Return [X, Y] of the center of cell containing provided text 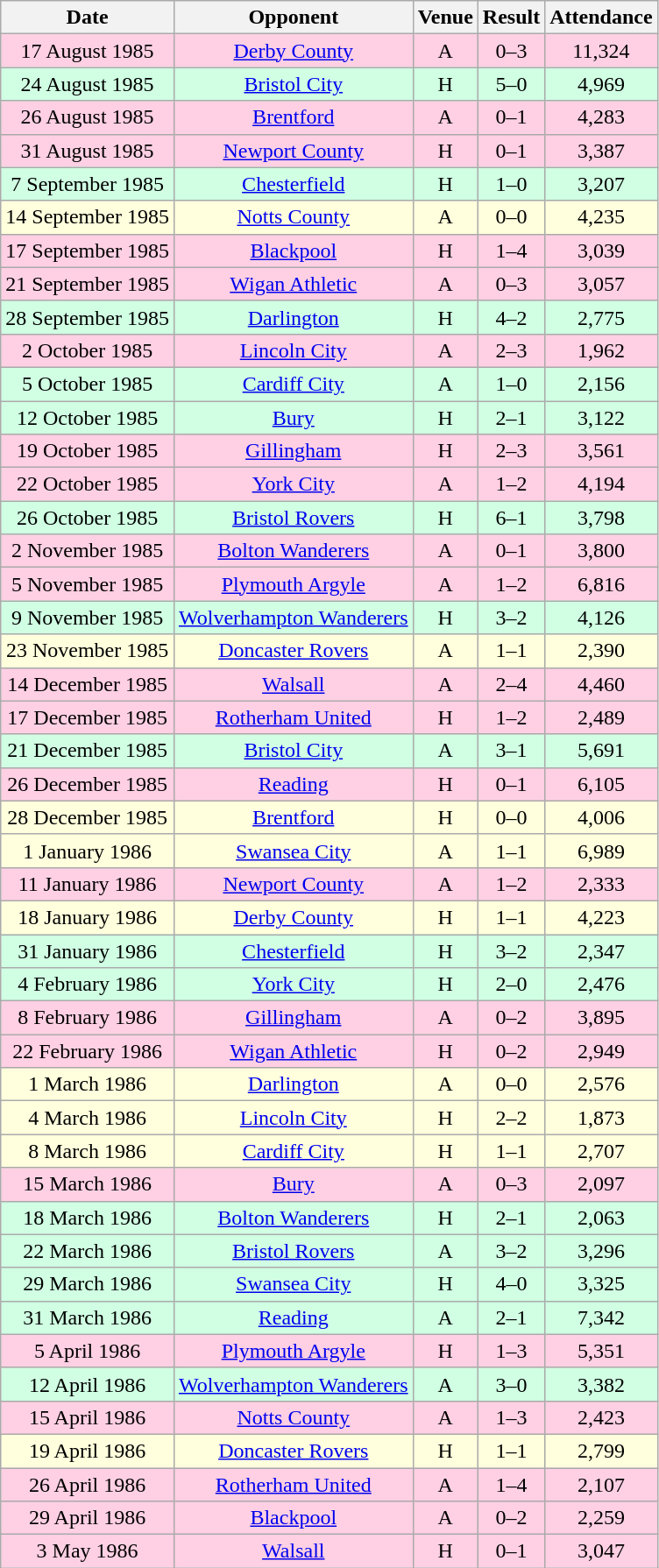
5–0 [511, 84]
14 September 1985 [88, 217]
19 April 1986 [88, 1451]
12 October 1985 [88, 418]
2 October 1985 [88, 350]
21 September 1985 [88, 284]
2,333 [601, 884]
7 September 1985 [88, 184]
3,800 [601, 551]
1,873 [601, 1118]
28 December 1985 [88, 817]
23 November 1985 [88, 651]
Venue [445, 18]
24 August 1985 [88, 84]
3,387 [601, 151]
14 December 1985 [88, 684]
2,423 [601, 1417]
2,799 [601, 1451]
4,006 [601, 817]
3,207 [601, 184]
21 December 1985 [88, 751]
29 April 1986 [88, 1518]
3–0 [511, 1384]
6–1 [511, 518]
4 February 1986 [88, 985]
18 January 1986 [88, 917]
3,122 [601, 418]
26 August 1985 [88, 117]
3 May 1986 [88, 1551]
22 February 1986 [88, 1051]
26 December 1985 [88, 784]
15 March 1986 [88, 1184]
5 November 1985 [88, 584]
17 September 1985 [88, 251]
28 September 1985 [88, 317]
5,351 [601, 1351]
4,235 [601, 217]
31 January 1986 [88, 950]
12 April 1986 [88, 1384]
3,561 [601, 451]
3,039 [601, 251]
3,798 [601, 518]
4,969 [601, 84]
31 March 1986 [88, 1317]
17 December 1985 [88, 717]
2,707 [601, 1151]
3,895 [601, 1018]
11,324 [601, 51]
6,816 [601, 584]
17 August 1985 [88, 51]
1 March 1986 [88, 1084]
3,047 [601, 1551]
6,105 [601, 784]
2,390 [601, 651]
2,775 [601, 317]
Attendance [601, 18]
4 March 1986 [88, 1118]
22 March 1986 [88, 1251]
3,057 [601, 284]
6,989 [601, 851]
4–2 [511, 317]
Date [88, 18]
19 October 1985 [88, 451]
4,460 [601, 684]
2,347 [601, 950]
22 October 1985 [88, 484]
4–0 [511, 1284]
29 March 1986 [88, 1284]
15 April 1986 [88, 1417]
4,194 [601, 484]
2,156 [601, 384]
Opponent [293, 18]
7,342 [601, 1317]
2–2 [511, 1118]
2,259 [601, 1518]
2,576 [601, 1084]
2,063 [601, 1218]
31 August 1985 [88, 151]
3–1 [511, 751]
3,296 [601, 1251]
4,126 [601, 618]
5 April 1986 [88, 1351]
2 November 1985 [88, 551]
26 April 1986 [88, 1485]
2,489 [601, 717]
1,962 [601, 350]
2–0 [511, 985]
Result [511, 18]
3,382 [601, 1384]
26 October 1985 [88, 518]
4,223 [601, 917]
2,949 [601, 1051]
5 October 1985 [88, 384]
2,476 [601, 985]
8 February 1986 [88, 1018]
9 November 1985 [88, 618]
4,283 [601, 117]
2–4 [511, 684]
8 March 1986 [88, 1151]
5,691 [601, 751]
3,325 [601, 1284]
11 January 1986 [88, 884]
2,097 [601, 1184]
1 January 1986 [88, 851]
2,107 [601, 1485]
18 March 1986 [88, 1218]
